Provide the [X, Y] coordinate of the cell's center where the given text is located.  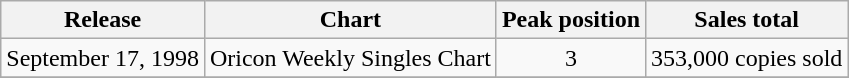
Oricon Weekly Singles Chart [350, 58]
September 17, 1998 [103, 58]
Release [103, 20]
Peak position [570, 20]
3 [570, 58]
353,000 copies sold [747, 58]
Chart [350, 20]
Sales total [747, 20]
